Scan for the cell matching the given text and deliver its (X, Y) coordinate at center. 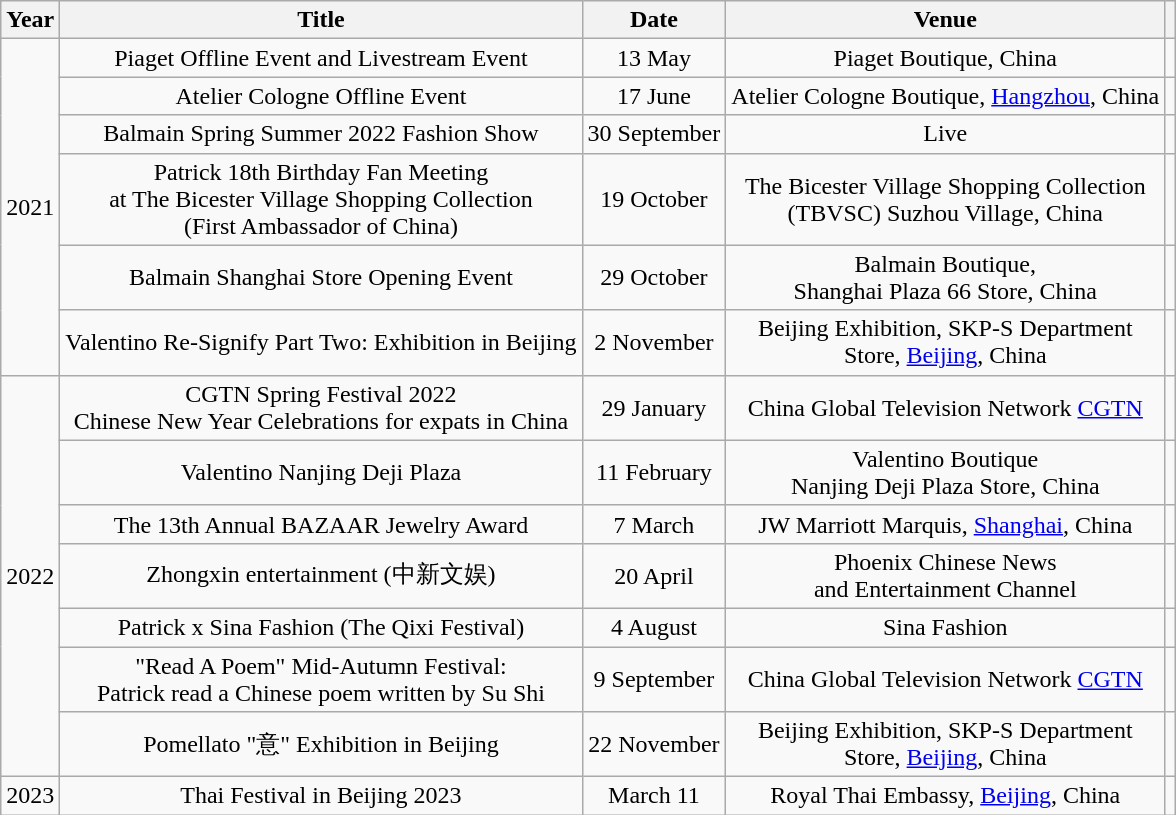
13 May (654, 58)
Patrick x Sina Fashion (The Qixi Festival) (321, 627)
March ️11 (654, 796)
Balmain Spring Summer 2022 Fashion Show (321, 134)
Live (946, 134)
29 January (654, 408)
Royal Thai Embassy, Beijing, China (946, 796)
Atelier Cologne Boutique, Hangzhou, China (946, 96)
Thai Festival in Beijing 2023 (321, 796)
CGTN Spring Festival 2022Chinese New Year Celebrations for expats in China (321, 408)
22 November (654, 744)
9 September (654, 678)
Phoenix Chinese Newsand Entertainment Channel (946, 576)
Valentino Nanjing Deji Plaza (321, 472)
4 August (654, 627)
Valentino BoutiqueNanjing Deji Plaza Store, China (946, 472)
Atelier Cologne Offline Event (321, 96)
Date (654, 20)
Balmain Boutique,Shanghai Plaza 66 Store, China (946, 278)
Venue (946, 20)
Sina Fashion (946, 627)
Balmain Shanghai Store Opening Event (321, 278)
Year (30, 20)
2021 (30, 207)
29 October (654, 278)
Piaget Boutique, China (946, 58)
11 February (654, 472)
Patrick 18th Birthday Fan Meetingat The Bicester Village Shopping Collection(First Ambassador of China) (321, 199)
2022 (30, 576)
Valentino Re-Signify Part Two: Exhibition in Beijing (321, 342)
20 April (654, 576)
Pomellato "意" Exhibition in Beijing (321, 744)
Zhongxin entertainment (中新文娱) (321, 576)
2 November (654, 342)
2023 (30, 796)
30 September (654, 134)
19 October (654, 199)
Title (321, 20)
17 June (654, 96)
JW Marriott Marquis, Shanghai, China (946, 524)
The Bicester Village Shopping Collection (TBVSC) Suzhou Village, China (946, 199)
The 13th Annual BAZAAR Jewelry Award (321, 524)
Piaget Offline Event and Livestream Event (321, 58)
7 March (654, 524)
"Read A Poem" Mid-Autumn Festival: Patrick read a Chinese poem written by Su Shi (321, 678)
